Pinpoint the cell where the given text exists, returning its (x, y) midpoint coordinate. 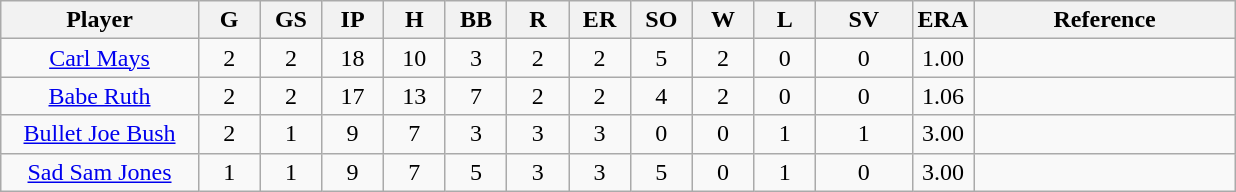
Reference (1105, 20)
Babe Ruth (100, 96)
1.06 (943, 96)
13 (414, 96)
R (538, 20)
L (785, 20)
Bullet Joe Bush (100, 134)
ER (600, 20)
GS (291, 20)
SV (864, 20)
1.00 (943, 58)
Sad Sam Jones (100, 172)
H (414, 20)
SO (661, 20)
W (723, 20)
17 (353, 96)
18 (353, 58)
10 (414, 58)
G (229, 20)
BB (476, 20)
4 (661, 96)
IP (353, 20)
Player (100, 20)
ERA (943, 20)
Carl Mays (100, 58)
